Extract the [X, Y] coordinate from the center of the cell holding the provided text.  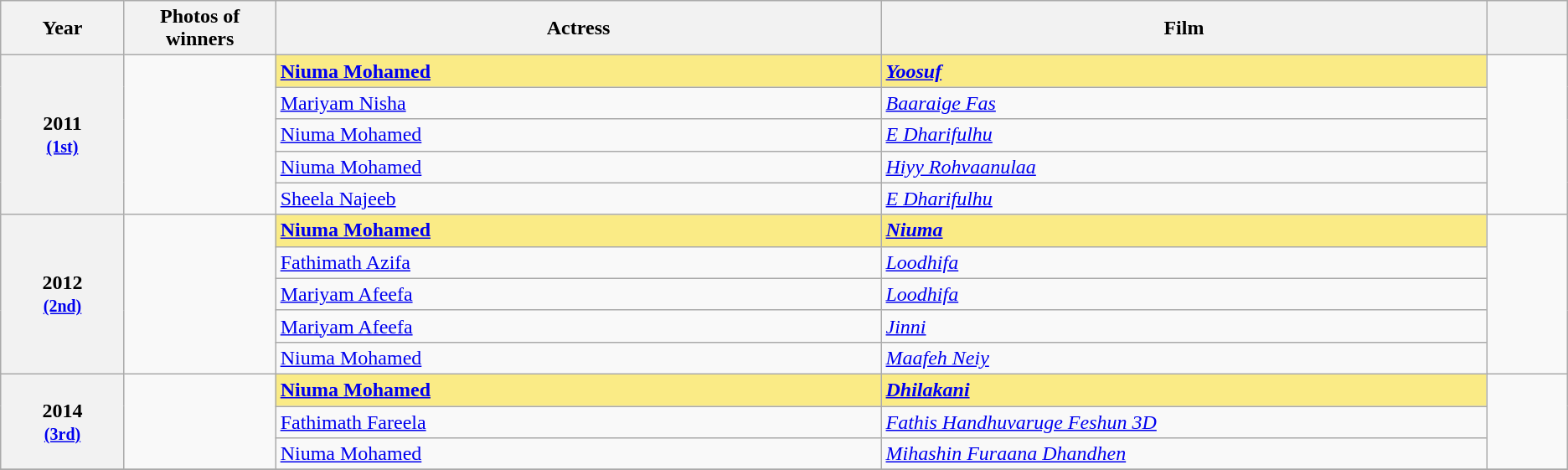
Niuma [1184, 230]
Fathis Handhuvaruge Feshun 3D [1184, 421]
Hiyy Rohvaanulaa [1184, 167]
Mariyam Nisha [578, 103]
Year [63, 28]
Film [1184, 28]
Fathimath Azifa [578, 262]
2014 (3rd) [63, 421]
Baaraige Fas [1184, 103]
Actress [578, 28]
Photos of winners [199, 28]
Fathimath Fareela [578, 421]
Dhilakani [1184, 390]
2011 (1st) [63, 135]
2012 (2nd) [63, 294]
Jinni [1184, 326]
Sheela Najeeb [578, 199]
Yoosuf [1184, 71]
Mihashin Furaana Dhandhen [1184, 454]
Maafeh Neiy [1184, 358]
